Find where the given text appears and provide that cell's center as [X, Y] coordinate. 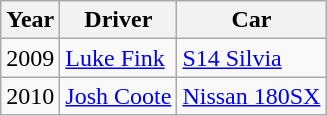
2009 [30, 58]
Nissan 180SX [252, 96]
S14 Silvia [252, 58]
2010 [30, 96]
Year [30, 20]
Driver [118, 20]
Luke Fink [118, 58]
Josh Coote [118, 96]
Car [252, 20]
